Return the [X, Y] coordinate for the center point of the cell that contains the specified text.  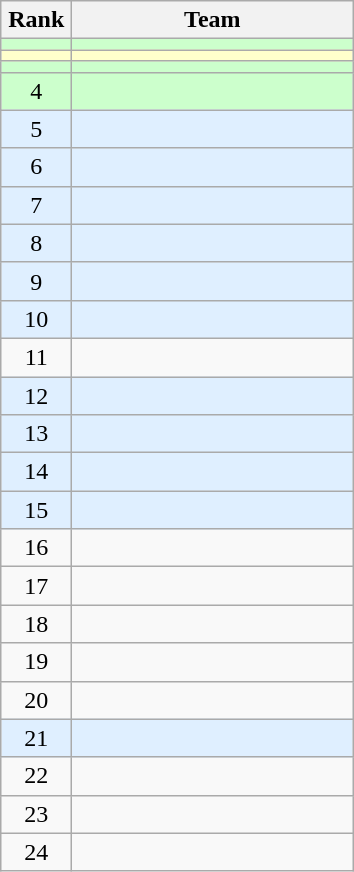
22 [36, 776]
4 [36, 91]
10 [36, 319]
20 [36, 700]
21 [36, 738]
Rank [36, 20]
6 [36, 167]
12 [36, 395]
8 [36, 243]
9 [36, 281]
5 [36, 129]
13 [36, 434]
Team [212, 20]
7 [36, 205]
16 [36, 548]
14 [36, 472]
17 [36, 586]
11 [36, 357]
24 [36, 852]
15 [36, 510]
19 [36, 662]
23 [36, 814]
18 [36, 624]
